Return the [X, Y] coordinate for the center point of the cell that contains the specified text.  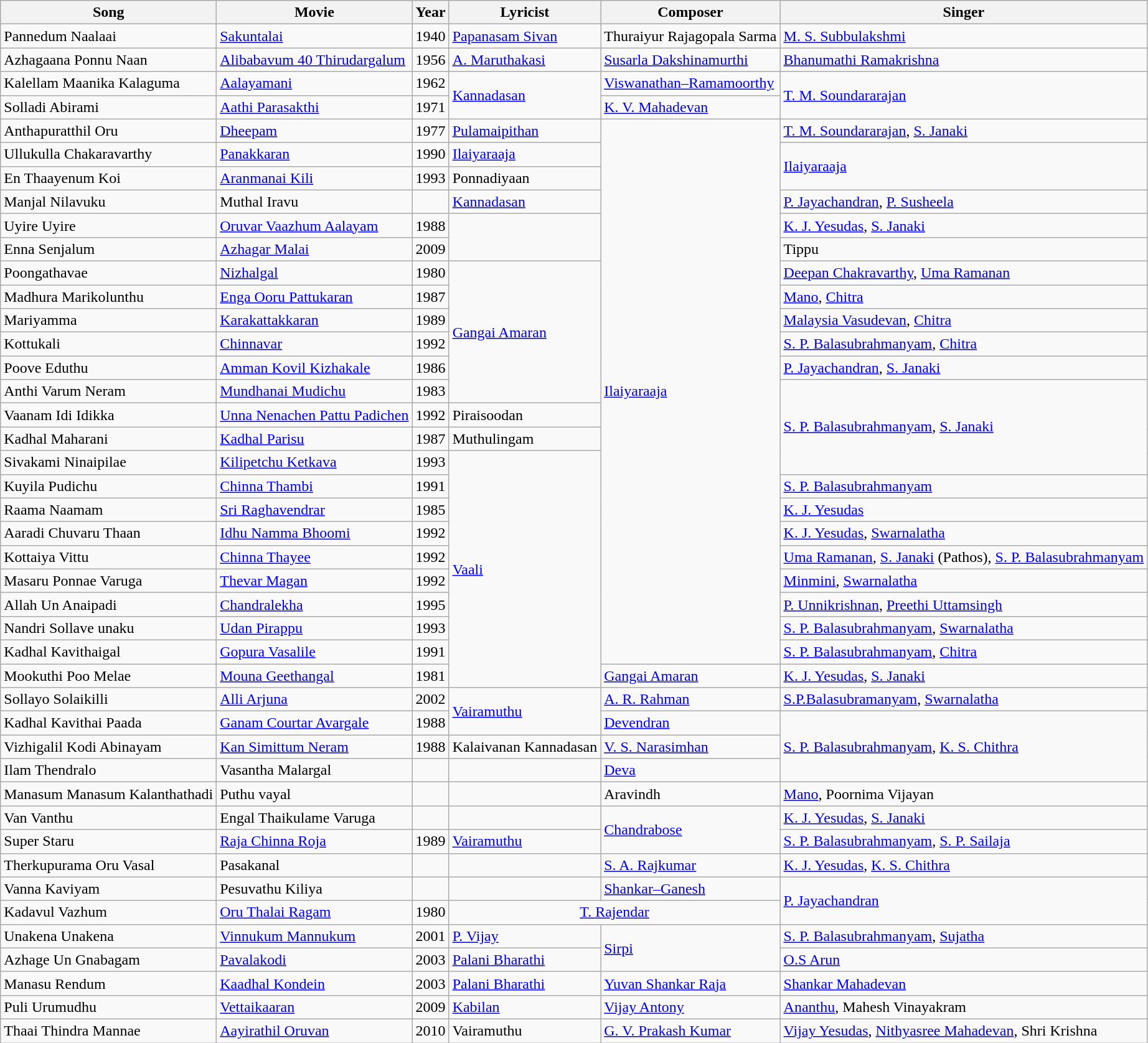
Engal Thaikulame Varuga [314, 818]
Pavalakodi [314, 960]
Madhura Marikolunthu [108, 297]
Super Staru [108, 841]
Muthal Iravu [314, 202]
Chinnavar [314, 344]
Mariyamma [108, 320]
A. R. Rahman [690, 699]
Papanasam Sivan [525, 36]
Vasantha Malargal [314, 770]
Azhagaana Ponnu Naan [108, 60]
Shankar Mahadevan [964, 983]
Singer [964, 12]
Chandralekha [314, 604]
M. S. Subbulakshmi [964, 36]
Kabilan [525, 1007]
Aalayamani [314, 83]
S.P.Balasubramanyam, Swarnalatha [964, 699]
1986 [431, 368]
1977 [431, 131]
P. Jayachandran [964, 900]
Vanna Kaviyam [108, 889]
2001 [431, 936]
Therkupurama Oru Vasal [108, 865]
Oru Thalai Ragam [314, 912]
Shankar–Ganesh [690, 889]
Sirpi [690, 948]
1990 [431, 154]
Vijay Yesudas, Nithyasree Mahadevan, Shri Krishna [964, 1031]
A. Maruthakasi [525, 60]
Sollayo Solaikilli [108, 699]
Sri Raghavendrar [314, 510]
Thevar Magan [314, 581]
K. J. Yesudas [964, 510]
Mano, Poornima Vijayan [964, 794]
Viswanathan–Ramamoorthy [690, 83]
2010 [431, 1031]
O.S Arun [964, 960]
S. P. Balasubrahmanyam, S. P. Sailaja [964, 841]
Masaru Ponnae Varuga [108, 581]
Poongathavae [108, 273]
Vettaikaaran [314, 1007]
Karakattakkaran [314, 320]
Kuyila Pudichu [108, 486]
Kan Simittum Neram [314, 747]
1981 [431, 675]
Anthapuratthil Oru [108, 131]
1962 [431, 83]
T. M. Soundararajan, S. Janaki [964, 131]
Pulamaipithan [525, 131]
Unakena Unakena [108, 936]
1956 [431, 60]
Van Vanthu [108, 818]
Tippu [964, 249]
S. A. Rajkumar [690, 865]
Composer [690, 12]
1995 [431, 604]
Kottukali [108, 344]
S. P. Balasubrahmanyam [964, 486]
Pasakanal [314, 865]
Devendran [690, 723]
Movie [314, 12]
Puthu vayal [314, 794]
S. P. Balasubrahmanyam, S. Janaki [964, 427]
Vizhigalil Kodi Abinayam [108, 747]
P. Jayachandran, S. Janaki [964, 368]
Susarla Dakshinamurthi [690, 60]
Thuraiyur Rajagopala Sarma [690, 36]
Ananthu, Mahesh Vinayakram [964, 1007]
V. S. Narasimhan [690, 747]
En Thaayenum Koi [108, 178]
2002 [431, 699]
Raja Chinna Roja [314, 841]
Allah Un Anaipadi [108, 604]
Song [108, 12]
Kaadhal Kondein [314, 983]
T. M. Soundararajan [964, 95]
Aayirathil Oruvan [314, 1031]
Bhanumathi Ramakrishna [964, 60]
Kalellam Maanika Kalaguma [108, 83]
G. V. Prakash Kumar [690, 1031]
Vinnukum Mannukum [314, 936]
Anthi Varum Neram [108, 391]
Manasum Manasum Kalanthathadi [108, 794]
Piraisoodan [525, 415]
Kottaiya Vittu [108, 557]
Deepan Chakravarthy, Uma Ramanan [964, 273]
Sakuntalai [314, 36]
Vaali [525, 569]
Gopura Vasalile [314, 652]
Yuvan Shankar Raja [690, 983]
1940 [431, 36]
Ilam Thendralo [108, 770]
Chinna Thayee [314, 557]
Kadhal Maharani [108, 439]
Udan Pirappu [314, 628]
Nizhalgal [314, 273]
Pesuvathu Kiliya [314, 889]
K. V. Mahadevan [690, 107]
Kadhal Kavithaigal [108, 652]
Uma Ramanan, S. Janaki (Pathos), S. P. Balasubrahmanyam [964, 557]
1983 [431, 391]
Deva [690, 770]
Solladi Abirami [108, 107]
Aathi Parasakthi [314, 107]
S. P. Balasubrahmanyam, K. S. Chithra [964, 747]
Alibabavum 40 Thirudargalum [314, 60]
K. J. Yesudas, K. S. Chithra [964, 865]
Manasu Rendum [108, 983]
Mouna Geethangal [314, 675]
S. P. Balasubrahmanyam, Sujatha [964, 936]
Panakkaran [314, 154]
Vaanam Idi Idikka [108, 415]
Oruvar Vaazhum Aalayam [314, 225]
Mano, Chitra [964, 297]
Vijay Antony [690, 1007]
T. Rajendar [614, 912]
K. J. Yesudas, Swarnalatha [964, 533]
Aravindh [690, 794]
Manjal Nilavuku [108, 202]
Amman Kovil Kizhakale [314, 368]
S. P. Balasubrahmanyam, Swarnalatha [964, 628]
1971 [431, 107]
Mundhanai Mudichu [314, 391]
Alli Arjuna [314, 699]
Azhage Un Gnabagam [108, 960]
Pannedum Naalaai [108, 36]
Aaradi Chuvaru Thaan [108, 533]
Idhu Namma Bhoomi [314, 533]
Uyire Uyire [108, 225]
Aranmanai Kili [314, 178]
Ponnadiyaan [525, 178]
Kadhal Parisu [314, 439]
Ullukulla Chakaravarthy [108, 154]
P. Jayachandran, P. Susheela [964, 202]
Malaysia Vasudevan, Chitra [964, 320]
Chinna Thambi [314, 486]
Year [431, 12]
Enna Senjalum [108, 249]
Kadhal Kavithai Paada [108, 723]
Puli Urumudhu [108, 1007]
Muthulingam [525, 439]
Azhagar Malai [314, 249]
Unna Nenachen Pattu Padichen [314, 415]
Nandri Sollave unaku [108, 628]
Kilipetchu Ketkava [314, 462]
Mookuthi Poo Melae [108, 675]
P. Unnikrishnan, Preethi Uttamsingh [964, 604]
Lyricist [525, 12]
1985 [431, 510]
Poove Eduthu [108, 368]
Raama Naamam [108, 510]
P. Vijay [525, 936]
Minmini, Swarnalatha [964, 581]
Kalaivanan Kannadasan [525, 747]
Sivakami Ninaipilae [108, 462]
Dheepam [314, 131]
Enga Ooru Pattukaran [314, 297]
Kadavul Vazhum [108, 912]
Thaai Thindra Mannae [108, 1031]
Ganam Courtar Avargale [314, 723]
Chandrabose [690, 830]
